Find where the given text appears and provide that cell's center as (x, y) coordinate. 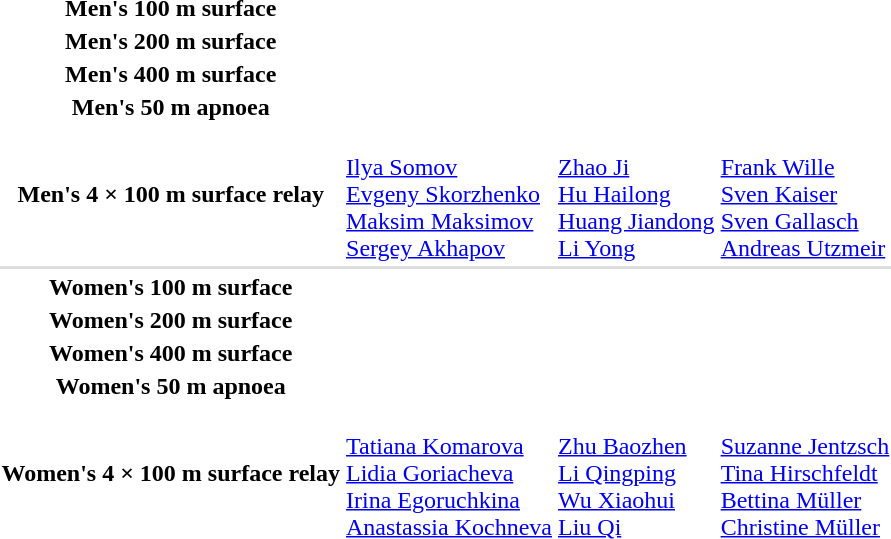
Men's 50 m apnoea (171, 107)
Men's 400 m surface (171, 74)
Men's 4 × 100 m surface relay (171, 194)
Frank WilleSven KaiserSven GallaschAndreas Utzmeir (805, 194)
Men's 200 m surface (171, 41)
Women's 50 m apnoea (171, 386)
Women's 400 m surface (171, 353)
Women's 200 m surface (171, 320)
Zhao JiHu HailongHuang JiandongLi Yong (636, 194)
Ilya SomovEvgeny SkorzhenkoMaksim MaksimovSergey Akhapov (450, 194)
Women's 100 m surface (171, 287)
